Output the [X, Y] coordinate of the center of the cell containing the given text.  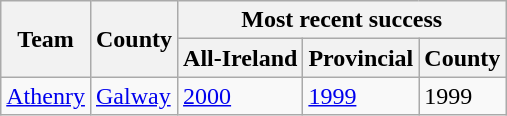
Team [46, 39]
Athenry [46, 96]
All-Ireland [240, 58]
2000 [240, 96]
Galway [134, 96]
Provincial [361, 58]
Most recent success [342, 20]
